Search for the cell housing the specified text and yield its (X, Y) center coordinate. 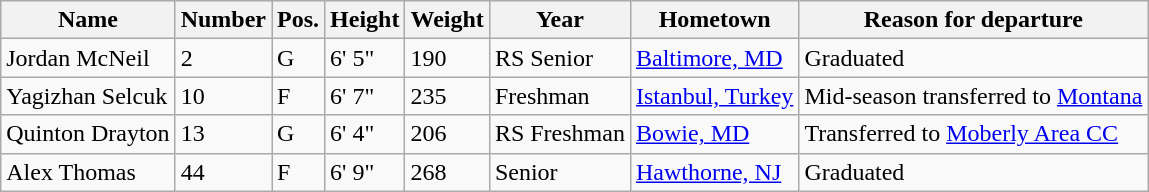
Reason for departure (974, 20)
190 (447, 58)
Hometown (714, 20)
Freshman (560, 96)
Year (560, 20)
6' 5" (365, 58)
Bowie, MD (714, 134)
Yagizhan Selcuk (88, 96)
Mid-season transferred to Montana (974, 96)
6' 7" (365, 96)
Number (223, 20)
235 (447, 96)
Istanbul, Turkey (714, 96)
13 (223, 134)
Hawthorne, NJ (714, 172)
Senior (560, 172)
Quinton Drayton (88, 134)
Name (88, 20)
44 (223, 172)
6' 4" (365, 134)
2 (223, 58)
Height (365, 20)
Transferred to Moberly Area CC (974, 134)
Weight (447, 20)
10 (223, 96)
6' 9" (365, 172)
Pos. (298, 20)
RS Freshman (560, 134)
Alex Thomas (88, 172)
206 (447, 134)
Jordan McNeil (88, 58)
268 (447, 172)
RS Senior (560, 58)
Baltimore, MD (714, 58)
